Extract the (x, y) coordinate from the center of the cell holding the provided text.  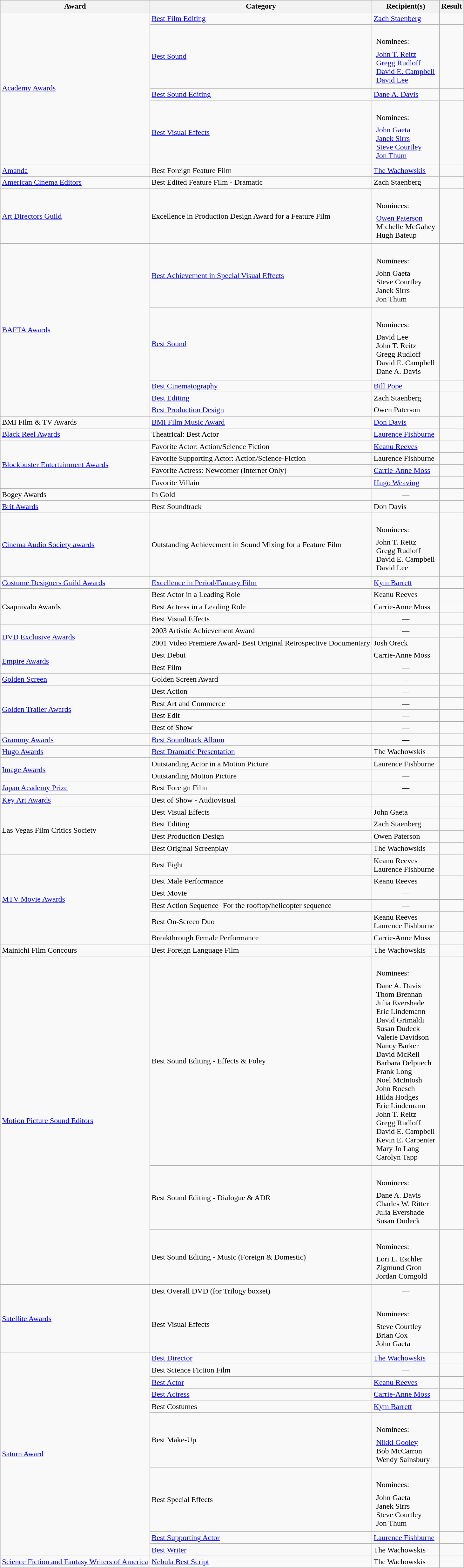
Black Reel Awards (75, 434)
Best Fight (261, 864)
Best Sound Editing - Effects & Foley (261, 1061)
Science Fiction and Fantasy Writers of America (75, 1562)
Best Overall DVD (for Trilogy boxset) (261, 1291)
Best Sound Editing - Dialogue & ADR (261, 1198)
Japan Academy Prize (75, 788)
Lori L. EschlerZigmund GronJordan Corngold (406, 1267)
Best Dramatic Presentation (261, 752)
John GaetaSteve CourtleyJanek SirrsJon Thum (406, 286)
Best Writer (261, 1550)
Excellence in Period/Fantasy Film (261, 583)
In Gold (261, 495)
Best Original Screenplay (261, 848)
Dane A. DavisCharles W. RitterJulia EvershadeSusan Dudeck (406, 1208)
Best Soundtrack Album (261, 740)
MTV Movie Awards (75, 899)
Best Make-Up (261, 1440)
Recipient(s) (406, 6)
Best of Show - Audiovisual (261, 800)
Best Sound Editing - Music (Foreign & Domestic) (261, 1257)
Best Edit (261, 716)
Category (261, 6)
Best On-Screen Duo (261, 922)
Best Actress in a Leading Role (261, 607)
Best Foreign Feature Film (261, 170)
Best Film (261, 667)
Best of Show (261, 728)
Nominees: Lori L. EschlerZigmund GronJordan Corngold (406, 1257)
Favorite Actress: Newcomer (Internet Only) (261, 470)
Nebula Best Script (261, 1562)
Best Cinematography (261, 386)
Best Soundtrack (261, 507)
Best Male Performance (261, 881)
Best Actor in a Leading Role (261, 595)
Art Directors Guild (75, 216)
American Cinema Editors (75, 182)
Outstanding Motion Picture (261, 776)
Golden Screen (75, 679)
Best Action Sequence- For the rooftop/helicopter sequence (261, 905)
Best Director (261, 1358)
Nikki GooleyBob McCarronWendy Sainsbury (406, 1451)
Grammy Awards (75, 740)
Saturn Award (75, 1454)
Best Actress (261, 1394)
Amanda (75, 170)
Nominees: Dane A. DavisCharles W. RitterJulia EvershadeSusan Dudeck (406, 1198)
BAFTA Awards (75, 330)
Mainichi Film Concours (75, 950)
Nominees: John GaetaSteve CourtleyJanek SirrsJon Thum (406, 275)
Dane A. Davis (406, 94)
Josh Oreck (406, 643)
Nominees: David LeeJohn T. ReitzGregg RudloffDavid E. CampbellDane A. Davis (406, 344)
Las Vegas Film Critics Society (75, 830)
Academy Awards (75, 88)
Best Costumes (261, 1406)
2003 Artistic Achievement Award (261, 631)
Favorite Villain (261, 483)
Blockbuster Entertainment Awards (75, 464)
Favorite Actor: Action/Science Fiction (261, 446)
Golden Trailer Awards (75, 709)
Costume Designers Guild Awards (75, 583)
Excellence in Production Design Award for a Feature Film (261, 216)
Theatrical: Best Actor (261, 434)
Best Movie (261, 893)
Result (452, 6)
Best Actor (261, 1382)
John Gaeta (406, 812)
Satellite Awards (75, 1318)
Best Art and Commerce (261, 704)
2001 Video Premiere Award- Best Original Retrospective Documentary (261, 643)
Best Edited Feature Film - Dramatic (261, 182)
Bill Pope (406, 386)
Best Science Fiction Film (261, 1370)
David LeeJohn T. ReitzGregg RudloffDavid E. CampbellDane A. Davis (406, 354)
Best Special Effects (261, 1500)
Best Achievement in Special Visual Effects (261, 275)
Best Action (261, 691)
Nominees: Steve Courtley Brian CoxJohn Gaeta (406, 1324)
Motion Picture Sound Editors (75, 1121)
Bogey Awards (75, 495)
Hugo Weaving (406, 483)
Best Foreign Film (261, 788)
Outstanding Actor in a Motion Picture (261, 764)
BMI Film & TV Awards (75, 422)
Best Debut (261, 655)
Best Foreign Language Film (261, 950)
Best Film Editing (261, 18)
Best Sound Editing (261, 94)
DVD Exclusive Awards (75, 637)
Nominees: Nikki GooleyBob McCarronWendy Sainsbury (406, 1440)
Csapnivalo Awards (75, 607)
Outstanding Achievement in Sound Mixing for a Feature Film (261, 545)
Breakthrough Female Performance (261, 938)
Favorite Supporting Actor: Action/Science-Fiction (261, 458)
Cinema Audio Society awards (75, 545)
Award (75, 6)
Golden Screen Award (261, 679)
Steve Courtley Brian CoxJohn Gaeta (406, 1335)
Image Awards (75, 770)
Best Supporting Actor (261, 1538)
Key Art Awards (75, 800)
Owen PatersonMichelle McGaheyHugh Bateup (406, 227)
Brit Awards (75, 507)
Nominees: Owen PatersonMichelle McGaheyHugh Bateup (406, 216)
Empire Awards (75, 661)
Hugo Awards (75, 752)
BMI Film Music Award (261, 422)
